Search for the cell housing the specified text and yield its (x, y) center coordinate. 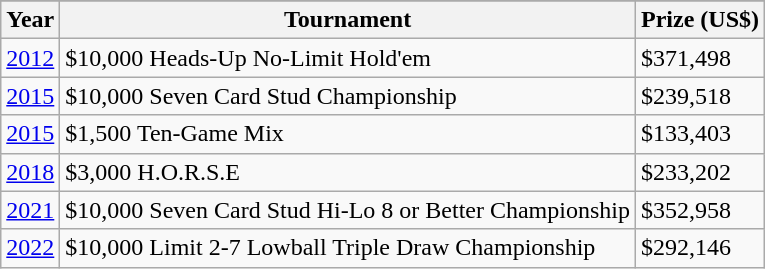
2012 (30, 58)
$352,958 (700, 210)
$292,146 (700, 248)
Tournament (348, 20)
$133,403 (700, 134)
$10,000 Heads-Up No-Limit Hold'em (348, 58)
$10,000 Seven Card Stud Hi-Lo 8 or Better Championship (348, 210)
$233,202 (700, 172)
$3,000 H.O.R.S.E (348, 172)
$371,498 (700, 58)
Year (30, 20)
2021 (30, 210)
2022 (30, 248)
$239,518 (700, 96)
$1,500 Ten-Game Mix (348, 134)
$10,000 Seven Card Stud Championship (348, 96)
$10,000 Limit 2-7 Lowball Triple Draw Championship (348, 248)
2018 (30, 172)
Prize (US$) (700, 20)
